Capture the cell that displays the provided text and extract its [x, y] central coordinate. 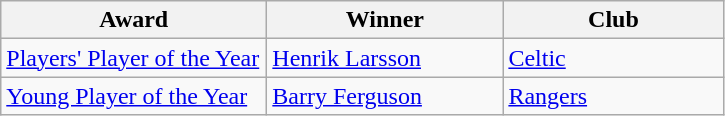
Award [134, 20]
Rangers [614, 96]
Players' Player of the Year [134, 58]
Winner [385, 20]
Club [614, 20]
Barry Ferguson [385, 96]
Henrik Larsson [385, 58]
Young Player of the Year [134, 96]
Celtic [614, 58]
